Scan for the cell matching the given text and deliver its [x, y] coordinate at center. 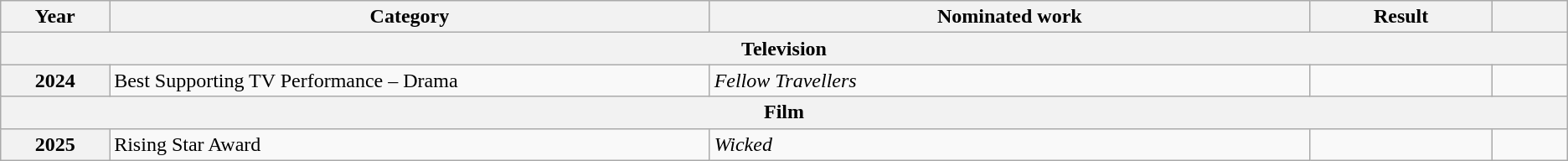
Result [1401, 17]
Wicked [1009, 144]
Film [784, 112]
2024 [55, 80]
Best Supporting TV Performance – Drama [410, 80]
Television [784, 49]
Nominated work [1009, 17]
Fellow Travellers [1009, 80]
Category [410, 17]
Rising Star Award [410, 144]
2025 [55, 144]
Year [55, 17]
